Output the [X, Y] coordinate of the center of the cell containing the given text.  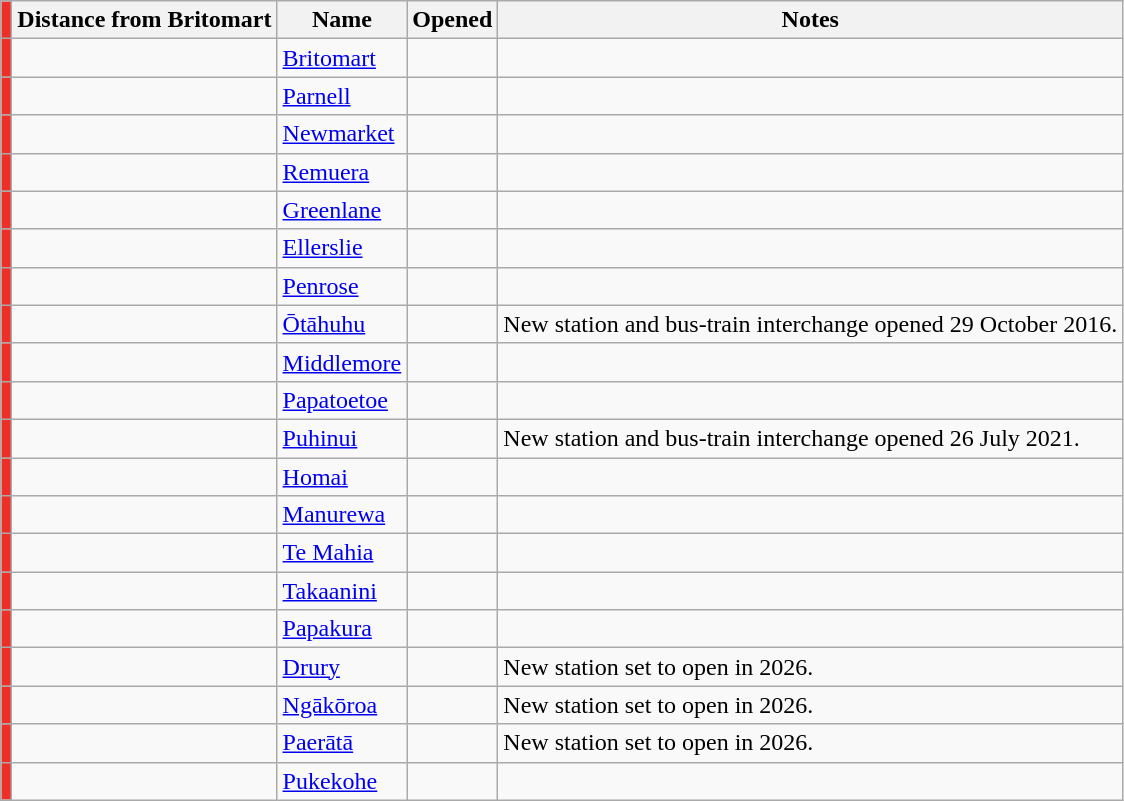
Ellerslie [342, 248]
Opened [452, 20]
Te Mahia [342, 553]
Papatoetoe [342, 400]
Penrose [342, 286]
Parnell [342, 96]
Notes [810, 20]
Paerātā [342, 743]
Manurewa [342, 515]
Papakura [342, 629]
Homai [342, 477]
Remuera [342, 172]
Drury [342, 667]
Name [342, 20]
Ngākōroa [342, 705]
Puhinui [342, 438]
Ōtāhuhu [342, 324]
Takaanini [342, 591]
New station and bus-train interchange opened 29 October 2016. [810, 324]
Pukekohe [342, 781]
Newmarket [342, 134]
New station and bus-train interchange opened 26 July 2021. [810, 438]
Britomart [342, 58]
Distance from Britomart [144, 20]
Middlemore [342, 362]
Greenlane [342, 210]
